From the cell containing the given text, extract its center point as [X, Y] coordinate. 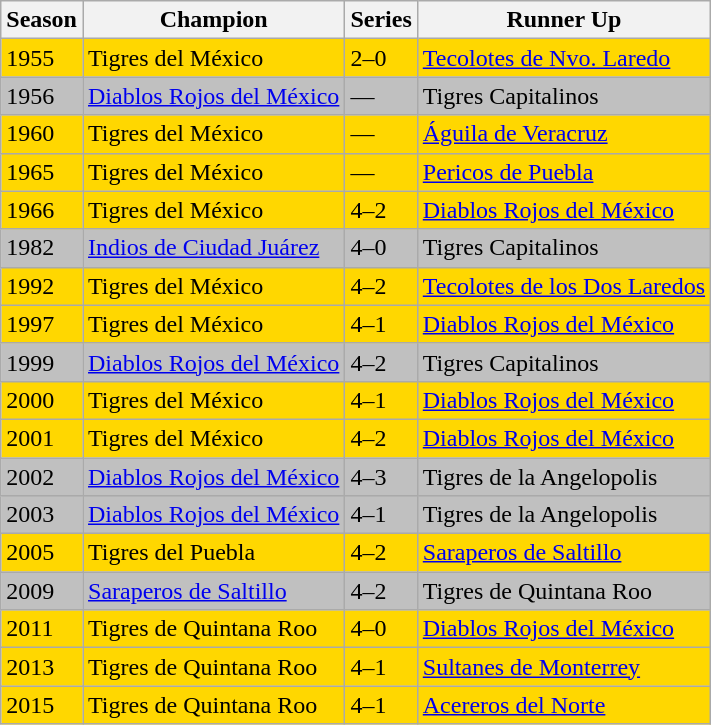
Pericos de Puebla [564, 172]
Sultanes de Monterrey [564, 667]
Season [42, 20]
2013 [42, 667]
1956 [42, 96]
2015 [42, 705]
1960 [42, 134]
Tecolotes de los Dos Laredos [564, 286]
2009 [42, 591]
2011 [42, 629]
1955 [42, 58]
Runner Up [564, 20]
2001 [42, 438]
1965 [42, 172]
Águila de Veracruz [564, 134]
1997 [42, 324]
Tigres del Puebla [213, 553]
Acereros del Norte [564, 705]
1999 [42, 362]
Indios de Ciudad Juárez [213, 248]
4–3 [381, 477]
2005 [42, 553]
1966 [42, 210]
2–0 [381, 58]
Tecolotes de Nvo. Laredo [564, 58]
2002 [42, 477]
1982 [42, 248]
1992 [42, 286]
2003 [42, 515]
Champion [213, 20]
2000 [42, 400]
Series [381, 20]
